Capture the cell that displays the provided text and extract its (X, Y) central coordinate. 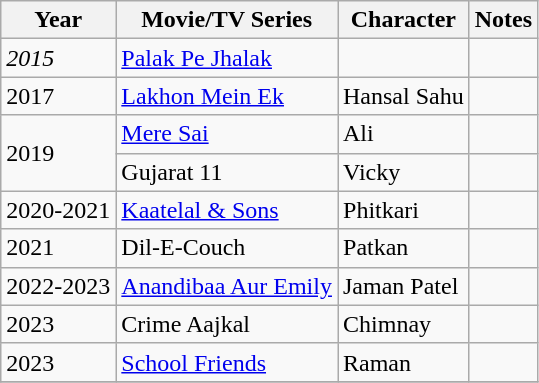
Character (404, 20)
2015 (58, 58)
Patkan (404, 248)
Palak Pe Jhalak (227, 58)
Hansal Sahu (404, 96)
Jaman Patel (404, 286)
Vicky (404, 172)
Movie/TV Series (227, 20)
Lakhon Mein Ek (227, 96)
Kaatelal & Sons (227, 210)
Mere Sai (227, 134)
School Friends (227, 362)
2021 (58, 248)
Notes (503, 20)
Phitkari (404, 210)
2019 (58, 153)
Anandibaa Aur Emily (227, 286)
Chimnay (404, 324)
2022-2023 (58, 286)
Ali (404, 134)
2017 (58, 96)
2020-2021 (58, 210)
Crime Aajkal (227, 324)
Year (58, 20)
Gujarat 11 (227, 172)
Dil-E-Couch (227, 248)
Raman (404, 362)
